Determine the (X, Y) coordinate at the center of the cell enclosing the given text.  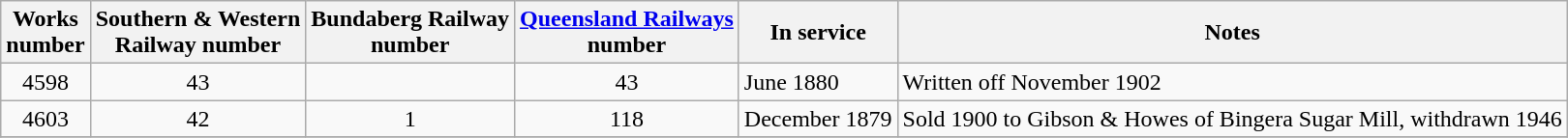
118 (627, 119)
Queensland Railwaysnumber (627, 33)
In service (818, 33)
1 (410, 119)
Worksnumber (45, 33)
Notes (1232, 33)
4598 (45, 82)
42 (197, 119)
Written off November 1902 (1232, 82)
June 1880 (818, 82)
Bundaberg Railwaynumber (410, 33)
Southern & WesternRailway number (197, 33)
4603 (45, 119)
Sold 1900 to Gibson & Howes of Bingera Sugar Mill, withdrawn 1946 (1232, 119)
December 1879 (818, 119)
